Pinpoint the cell where the given text exists, returning its [x, y] midpoint coordinate. 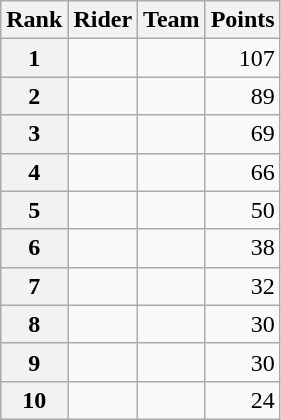
Rider [103, 20]
3 [34, 134]
107 [242, 58]
9 [34, 362]
Team [172, 20]
66 [242, 172]
Rank [34, 20]
24 [242, 400]
38 [242, 248]
89 [242, 96]
4 [34, 172]
5 [34, 210]
32 [242, 286]
Points [242, 20]
6 [34, 248]
7 [34, 286]
8 [34, 324]
1 [34, 58]
69 [242, 134]
2 [34, 96]
50 [242, 210]
10 [34, 400]
